Find where the given text appears and provide that cell's center as (x, y) coordinate. 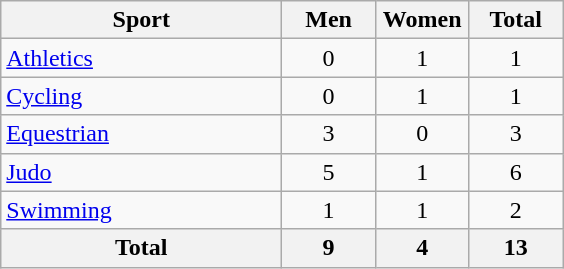
Sport (142, 20)
Athletics (142, 58)
6 (516, 172)
Judo (142, 172)
9 (329, 248)
Cycling (142, 96)
2 (516, 210)
Men (329, 20)
4 (422, 248)
Equestrian (142, 134)
Swimming (142, 210)
Women (422, 20)
13 (516, 248)
5 (329, 172)
